Find where the given text appears and provide that cell's center as [X, Y] coordinate. 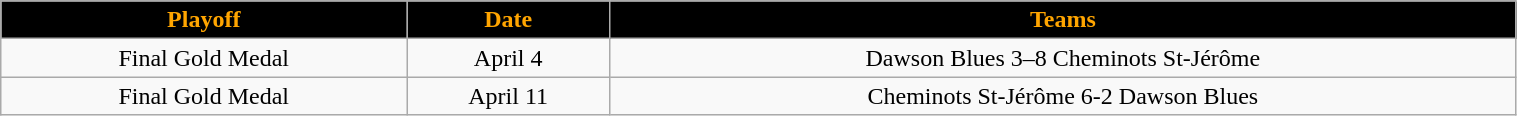
Dawson Blues 3–8 Cheminots St-Jérôme [1063, 58]
Cheminots St-Jérôme 6-2 Dawson Blues [1063, 96]
Teams [1063, 20]
Playoff [204, 20]
April 11 [508, 96]
April 4 [508, 58]
Date [508, 20]
